Return the [X, Y] coordinate for the center point of the cell that contains the specified text.  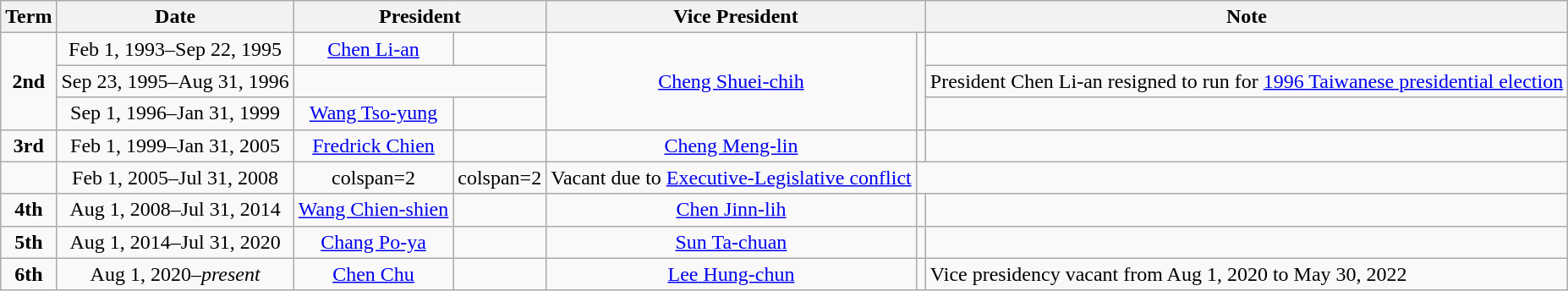
Term [29, 17]
Feb 1, 1993–Sep 22, 1995 [175, 49]
Aug 1, 2014–Jul 31, 2020 [175, 242]
Vice presidency vacant from Aug 1, 2020 to May 30, 2022 [1247, 274]
Sep 1, 1996–Jan 31, 1999 [175, 113]
Wang Tso-yung [373, 113]
Chang Po-ya [373, 242]
Feb 1, 1999–Jan 31, 2005 [175, 145]
Chen Chu [373, 274]
Cheng Shuei-chih [732, 81]
4th [29, 210]
6th [29, 274]
Fredrick Chien [373, 145]
Wang Chien-shien [373, 210]
Sep 23, 1995–Aug 31, 1996 [175, 81]
Sun Ta-chuan [732, 242]
Note [1247, 17]
Chen Jinn-lih [732, 210]
President Chen Li-an resigned to run for 1996 Taiwanese presidential election [1247, 81]
Vacant due to Executive-Legislative conflict [732, 178]
Cheng Meng-lin [732, 145]
Chen Li-an [373, 49]
Aug 1, 2020–present [175, 274]
Date [175, 17]
Feb 1, 2005–Jul 31, 2008 [175, 178]
President [419, 17]
Lee Hung-chun [732, 274]
3rd [29, 145]
Aug 1, 2008–Jul 31, 2014 [175, 210]
5th [29, 242]
Vice President [736, 17]
2nd [29, 81]
